For the text-containing cell, return its midpoint in [X, Y] coordinate format. 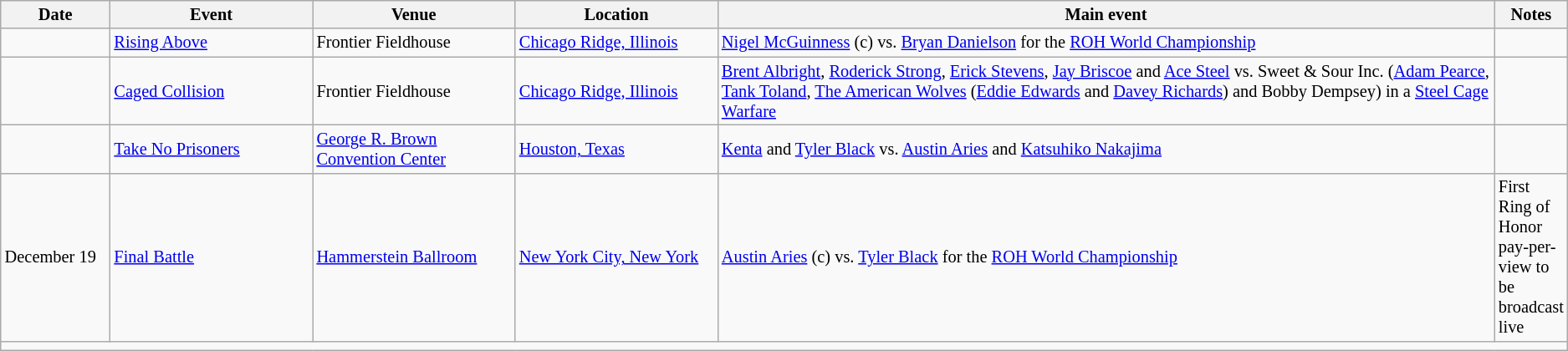
Event [212, 14]
Kenta and Tyler Black vs. Austin Aries and Katsuhiko Nakajima [1106, 149]
Take No Prisoners [212, 149]
Rising Above [212, 43]
Main event [1106, 14]
First Ring of Honor pay-per-view to be broadcast live [1531, 257]
New York City, New York [616, 257]
Houston, Texas [616, 149]
Final Battle [212, 257]
Hammerstein Ballroom [414, 257]
George R. Brown Convention Center [414, 149]
Nigel McGuinness (c) vs. Bryan Danielson for the ROH World Championship [1106, 43]
Notes [1531, 14]
December 19 [55, 257]
Caged Collision [212, 91]
Venue [414, 14]
Location [616, 14]
Austin Aries (c) vs. Tyler Black for the ROH World Championship [1106, 257]
Date [55, 14]
